Extract the [x, y] coordinate from the center of the cell holding the provided text.  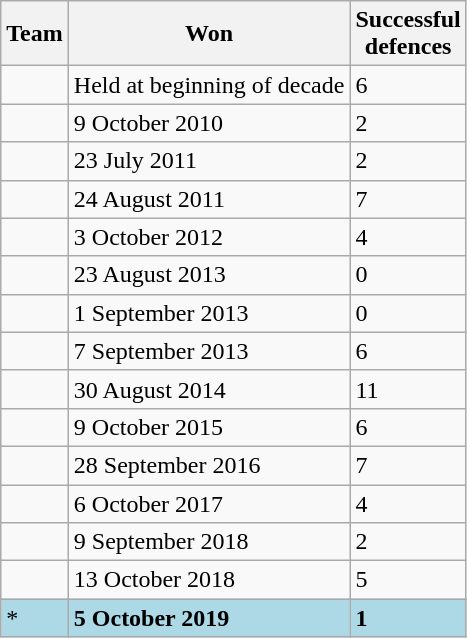
Team [35, 34]
30 August 2014 [209, 389]
3 October 2012 [209, 237]
Held at beginning of decade [209, 85]
Won [209, 34]
1 September 2013 [209, 313]
24 August 2011 [209, 199]
* [35, 618]
5 [408, 580]
13 October 2018 [209, 580]
7 September 2013 [209, 351]
6 October 2017 [209, 503]
5 October 2019 [209, 618]
Successfuldefences [408, 34]
28 September 2016 [209, 465]
9 October 2010 [209, 123]
1 [408, 618]
9 October 2015 [209, 427]
23 July 2011 [209, 161]
9 September 2018 [209, 542]
11 [408, 389]
23 August 2013 [209, 275]
